Provide the [X, Y] coordinate of the cell's center where the given text is located.  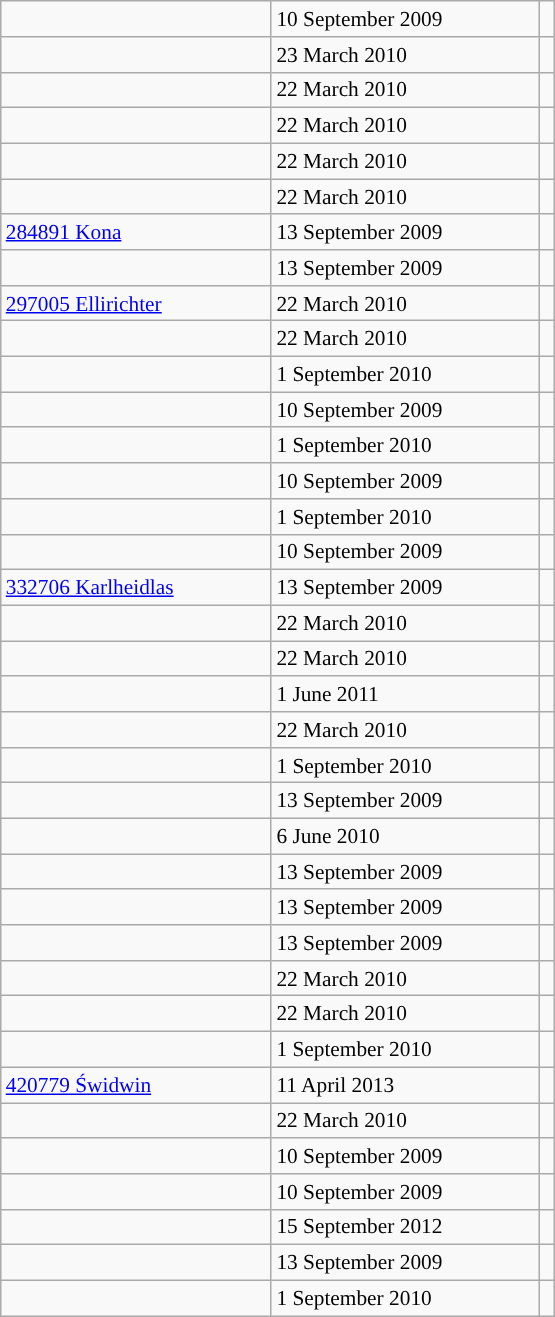
332706 Karlheidlas [136, 588]
284891 Kona [136, 232]
6 June 2010 [405, 836]
420779 Świdwin [136, 1085]
23 March 2010 [405, 55]
11 April 2013 [405, 1085]
297005 Ellirichter [136, 303]
15 September 2012 [405, 1227]
1 June 2011 [405, 694]
